Output the (x, y) coordinate of the center of the cell containing the given text.  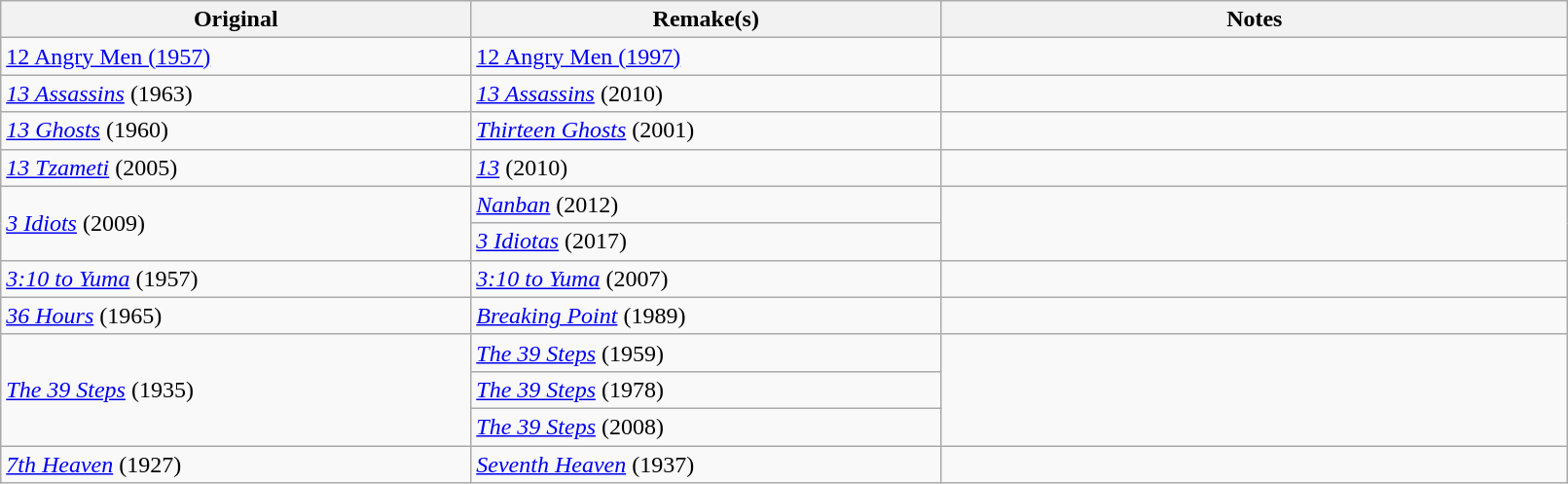
13 (2010) (707, 168)
3 Idiots (2009) (236, 223)
Remake(s) (707, 19)
13 Tzameti (2005) (236, 168)
3:10 to Yuma (1957) (236, 279)
3:10 to Yuma (2007) (707, 279)
Notes (1255, 19)
Thirteen Ghosts (2001) (707, 130)
Breaking Point (1989) (707, 316)
13 Assassins (2010) (707, 93)
36 Hours (1965) (236, 316)
Seventh Heaven (1937) (707, 465)
13 Ghosts (1960) (236, 130)
12 Angry Men (1957) (236, 56)
The 39 Steps (1978) (707, 390)
Original (236, 19)
13 Assassins (1963) (236, 93)
The 39 Steps (1959) (707, 353)
The 39 Steps (1935) (236, 390)
7th Heaven (1927) (236, 465)
3 Idiotas (2017) (707, 242)
The 39 Steps (2008) (707, 427)
Nanban (2012) (707, 205)
12 Angry Men (1997) (707, 56)
